Pinpoint the cell where the given text exists, returning its [x, y] midpoint coordinate. 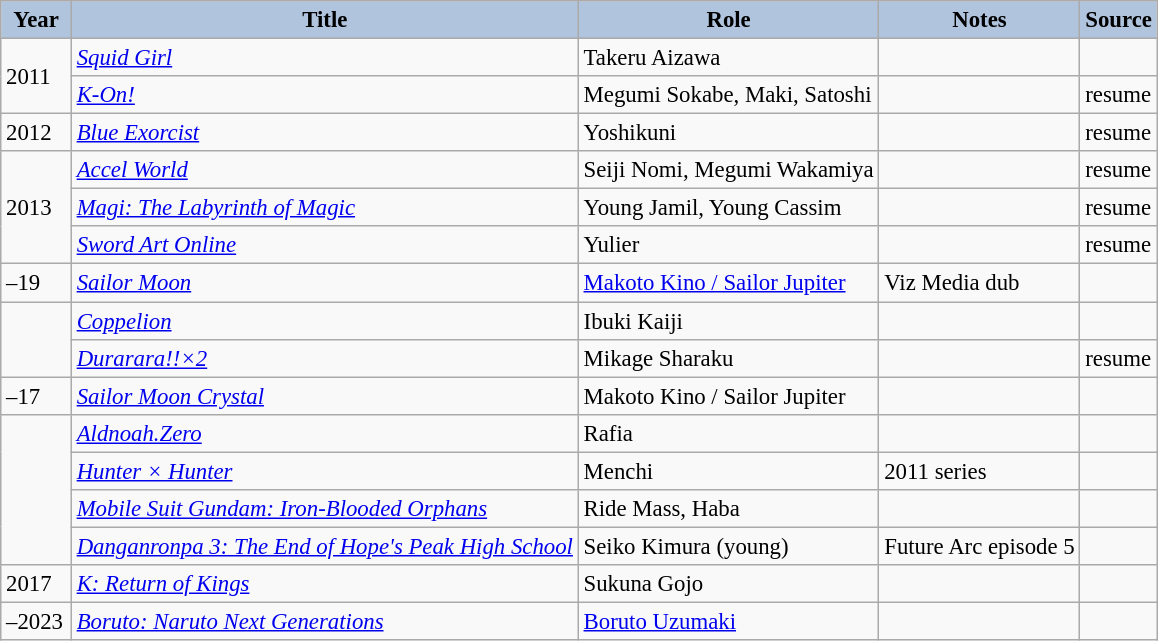
Hunter × Hunter [324, 471]
Young Jamil, Young Cassim [728, 208]
Blue Exorcist [324, 133]
Danganronpa 3: The End of Hope's Peak High School [324, 546]
Seiji Nomi, Megumi Wakamiya [728, 170]
Year [36, 20]
Menchi [728, 471]
K-On! [324, 95]
Sailor Moon [324, 283]
Takeru Aizawa [728, 58]
2011 series [980, 471]
Mobile Suit Gundam: Iron-Blooded Orphans [324, 509]
Sukuna Gojo [728, 584]
K: Return of Kings [324, 584]
Magi: The Labyrinth of Magic [324, 208]
–19 [36, 283]
Viz Media dub [980, 283]
Title [324, 20]
Role [728, 20]
–2023 [36, 621]
Sailor Moon Crystal [324, 396]
–17 [36, 396]
Mikage Sharaku [728, 358]
Notes [980, 20]
Megumi Sokabe, Maki, Satoshi [728, 95]
Source [1118, 20]
2013 [36, 208]
Ride Mass, Haba [728, 509]
Yoshikuni [728, 133]
2017 [36, 584]
Squid Girl [324, 58]
Yulier [728, 245]
Seiko Kimura (young) [728, 546]
Ibuki Kaiji [728, 321]
Boruto Uzumaki [728, 621]
Coppelion [324, 321]
Sword Art Online [324, 245]
Future Arc episode 5 [980, 546]
Durarara!!×2 [324, 358]
Accel World [324, 170]
Boruto: Naruto Next Generations [324, 621]
2011 [36, 76]
Aldnoah.Zero [324, 433]
Rafia [728, 433]
2012 [36, 133]
